Return the (X, Y) coordinate for the center point of the cell that contains the specified text.  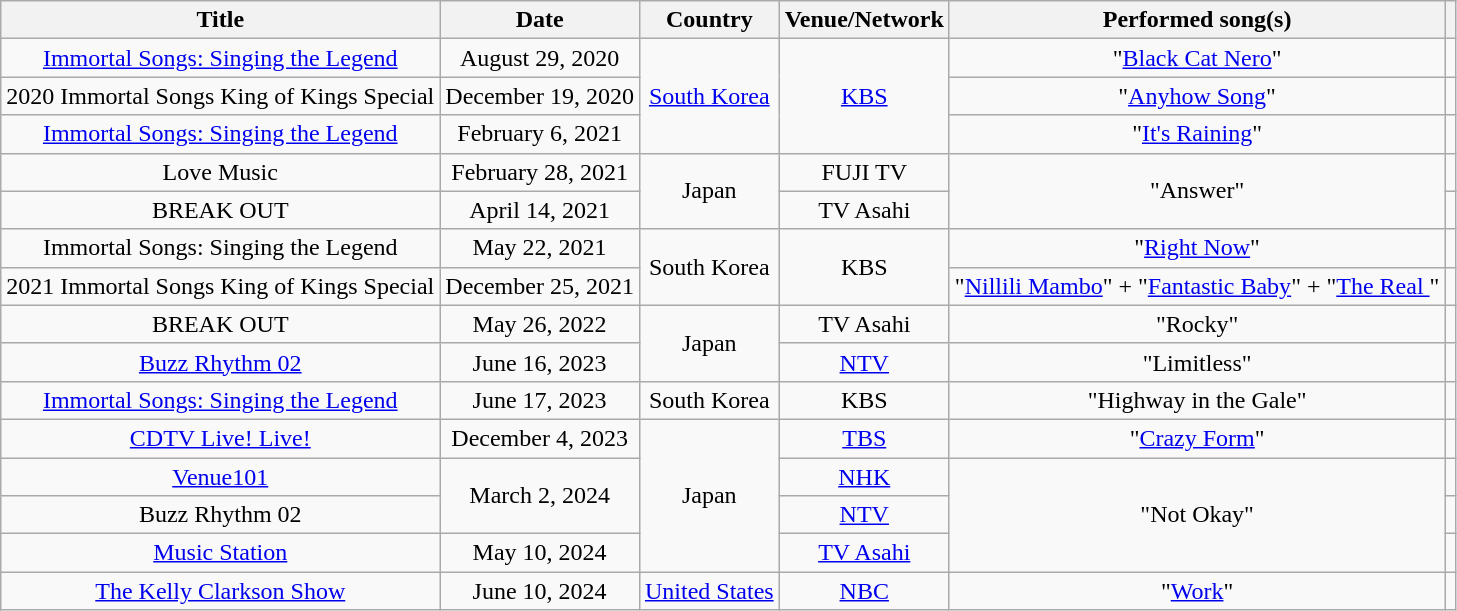
Country (709, 20)
2020 Immortal Songs King of Kings Special (220, 96)
"Crazy Form" (1197, 438)
Title (220, 20)
United States (709, 591)
"It's Raining" (1197, 134)
Venue/Network (864, 20)
Venue101 (220, 477)
NBC (864, 591)
"Black Cat Nero" (1197, 58)
December 19, 2020 (540, 96)
"Answer" (1197, 191)
2021 Immortal Songs King of Kings Special (220, 286)
"Rocky" (1197, 324)
"Highway in the Gale" (1197, 400)
Date (540, 20)
April 14, 2021 (540, 210)
May 26, 2022 (540, 324)
May 22, 2021 (540, 248)
December 4, 2023 (540, 438)
Music Station (220, 553)
"Work" (1197, 591)
"Limitless" (1197, 362)
Performed song(s) (1197, 20)
June 17, 2023 (540, 400)
TBS (864, 438)
"Anyhow Song" (1197, 96)
February 28, 2021 (540, 172)
FUJI TV (864, 172)
March 2, 2024 (540, 496)
NHK (864, 477)
"Nillili Mambo" + "Fantastic Baby" + "The Real " (1197, 286)
February 6, 2021 (540, 134)
August 29, 2020 (540, 58)
June 16, 2023 (540, 362)
May 10, 2024 (540, 553)
"Right Now" (1197, 248)
Love Music (220, 172)
"Not Okay" (1197, 515)
June 10, 2024 (540, 591)
CDTV Live! Live! (220, 438)
The Kelly Clarkson Show (220, 591)
December 25, 2021 (540, 286)
